Provide the [X, Y] coordinate of the cell's center where the given text is located.  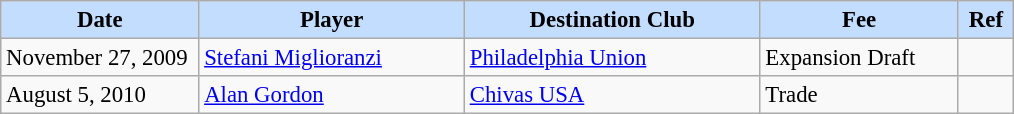
Expansion Draft [859, 58]
August 5, 2010 [100, 95]
Date [100, 20]
Stefani Miglioranzi [332, 58]
Chivas USA [612, 95]
Philadelphia Union [612, 58]
Player [332, 20]
November 27, 2009 [100, 58]
Destination Club [612, 20]
Trade [859, 95]
Ref [986, 20]
Alan Gordon [332, 95]
Fee [859, 20]
